Provide the [X, Y] coordinate of the cell's center where the given text is located.  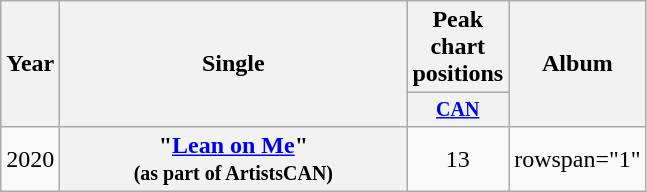
"Lean on Me"(as part of ArtistsCAN) [234, 158]
13 [458, 158]
rowspan="1" [578, 158]
CAN [458, 110]
2020 [30, 158]
Peak chart positions [458, 47]
Album [578, 64]
Single [234, 64]
Year [30, 64]
